From the cell containing the given text, extract its center point as [X, Y] coordinate. 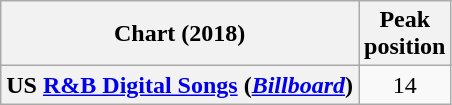
Peakposition [405, 34]
US R&B Digital Songs (Billboard) [180, 85]
14 [405, 85]
Chart (2018) [180, 34]
